Scan for the cell matching the given text and deliver its (x, y) coordinate at center. 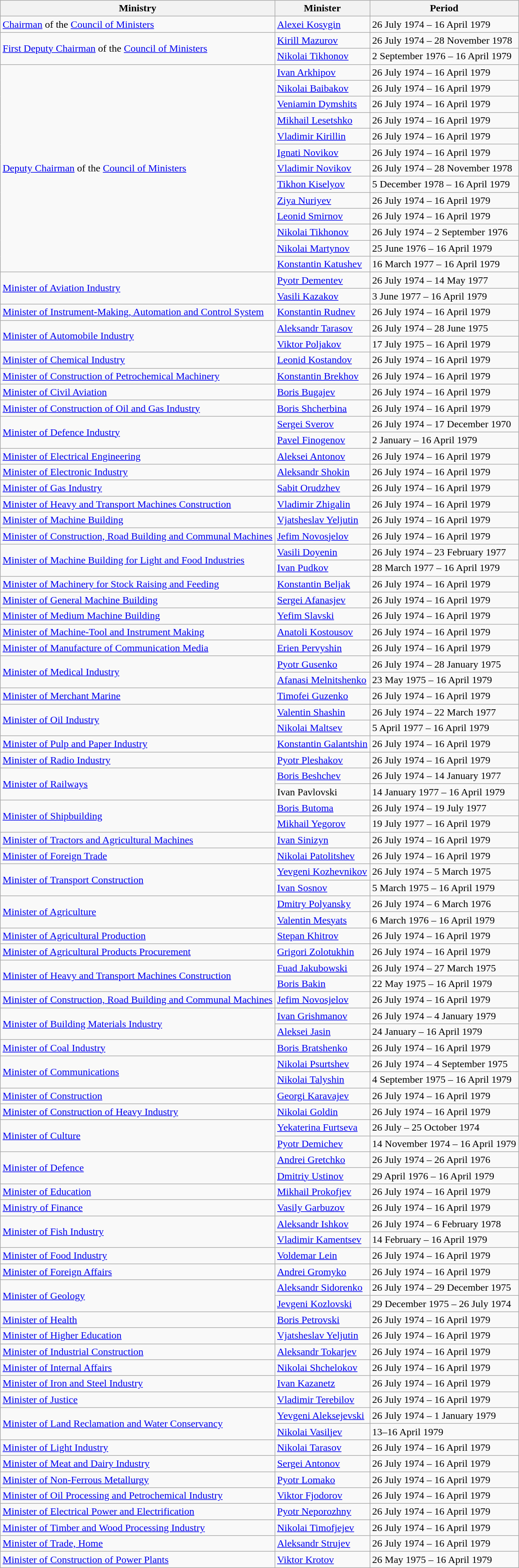
Minister of Agriculture (138, 912)
13–16 April 1979 (444, 1431)
Ignati Novikov (322, 152)
Konstantin Rudnev (322, 312)
Minister of Building Materials Industry (138, 1024)
Pyotr Gusenko (322, 664)
26 July 1974 – 1 January 1979 (444, 1415)
Minister of Culture (138, 1136)
Vladimir Zhigalin (322, 504)
29 December 1975 – 26 July 1974 (444, 1304)
Boris Petrovski (322, 1320)
Minister of Higher Education (138, 1336)
Nikolai Martynov (322, 248)
Sergei Afanasjev (322, 600)
Minister of Medium Machine Building (138, 616)
First Deputy Chairman of the Council of Ministers (138, 48)
Nikolai Timofjejev (322, 1528)
Minister of Manufacture of Communication Media (138, 648)
Ivan Sosnov (322, 888)
Valentin Shashin (322, 712)
Pyotr Demichev (322, 1144)
Minister of Aviation Industry (138, 288)
Pyotr Dementev (322, 280)
Aleksei Jasin (322, 1032)
3 June 1977 – 16 April 1979 (444, 296)
Aleksei Antonov (322, 456)
Pyotr Pleshakov (322, 760)
Chairman of the Council of Ministers (138, 24)
Nikolai Patolitshev (322, 856)
Konstantin Brekhov (322, 376)
Pavel Finogenov (322, 440)
Minister of Automobile Industry (138, 336)
26 July 1974 – 6 February 1978 (444, 1224)
Vladimir Terebilov (322, 1400)
Mikhail Lesetshko (322, 120)
23 May 1975 – 16 April 1979 (444, 680)
Alexei Kosygin (322, 24)
Minister of Electrical Power and Electrification (138, 1512)
Minister of Defence (138, 1168)
26 May 1975 – 16 April 1979 (444, 1560)
17 July 1975 – 16 April 1979 (444, 344)
Deputy Chairman of the Council of Ministers (138, 168)
Pyotr Neporozhny (322, 1512)
Stepan Khitrov (322, 936)
Minister of Trade, Home (138, 1544)
5 December 1978 – 16 April 1979 (444, 184)
26 July 1974 – 14 May 1977 (444, 280)
26 July 1974 – 5 March 1975 (444, 872)
Tikhon Kiselyov (322, 184)
16 March 1977 – 16 April 1979 (444, 264)
Minister of Agricultural Products Procurement (138, 952)
Mikhail Yegorov (322, 824)
Aleksandr Ishkov (322, 1224)
Nikolai Maltsev (322, 728)
Aleksandr Tokarjev (322, 1352)
Konstantin Galantshin (322, 744)
Nikolai Goldin (322, 1112)
Minister of Construction of Power Plants (138, 1560)
Nikolai Tarasov (322, 1447)
Vasili Kazakov (322, 296)
Minister of Food Industry (138, 1256)
Vasili Doyenin (322, 552)
Minister of Land Reclamation and Water Conservancy (138, 1423)
Boris Butoma (322, 808)
Period (444, 8)
Boris Bratshenko (322, 1048)
Minister of Foreign Trade (138, 856)
Ivan Sinizyn (322, 840)
24 January – 16 April 1979 (444, 1032)
Minister of Medical Industry (138, 672)
Minister of Construction of Oil and Gas Industry (138, 408)
26 July 1974 – 26 April 1976 (444, 1160)
Pyotr Lomako (322, 1479)
Minister of Agricultural Production (138, 936)
Minister of Instrument-Making, Automation and Control System (138, 312)
Timofei Guzenko (322, 696)
Minister of Tractors and Agricultural Machines (138, 840)
Minister of Machine Building (138, 520)
Minister of Communications (138, 1072)
Ministry (138, 8)
26 July 1974 – 22 March 1977 (444, 712)
Ivan Grishmanov (322, 1016)
Afanasi Melnitshenko (322, 680)
Minister of Coal Industry (138, 1048)
Ivan Pudkov (322, 568)
26 July 1974 – 2 September 1976 (444, 232)
Minister of Light Industry (138, 1447)
2 January – 16 April 1979 (444, 440)
Aleksandr Tarasov (322, 328)
Minister of Justice (138, 1400)
Minister of Geology (138, 1296)
Kirill Mazurov (322, 40)
26 July 1974 – 14 January 1977 (444, 776)
Minister of Machine-Tool and Instrument Making (138, 632)
Voldemar Lein (322, 1256)
Fuad Jakubowski (322, 968)
Grigori Zolotukhin (322, 952)
14 January 1977 – 16 April 1979 (444, 792)
Andrei Gromyko (322, 1272)
29 April 1976 – 16 April 1979 (444, 1176)
19 July 1977 – 16 April 1979 (444, 824)
Ivan Kazanetz (322, 1384)
Minister of Chemical Industry (138, 360)
Minister of Radio Industry (138, 760)
Valentin Mesyats (322, 920)
25 June 1976 – 16 April 1979 (444, 248)
Minister of Iron and Steel Industry (138, 1384)
Leonid Smirnov (322, 216)
Viktor Poljakov (322, 344)
Mikhail Prokofjev (322, 1192)
Yekaterina Furtseva (322, 1128)
Anatoli Kostousov (322, 632)
Minister of Pulp and Paper Industry (138, 744)
4 September 1975 – 16 April 1979 (444, 1080)
Ivan Pavlovski (322, 792)
Nikolai Talyshin (322, 1080)
Sergei Antonov (322, 1463)
Aleksandr Sidorenko (322, 1288)
Erien Pervyshin (322, 648)
Boris Beshchev (322, 776)
Dmitry Polyansky (322, 904)
Nikolai Psurtshev (322, 1064)
14 February – 16 April 1979 (444, 1240)
Yevgeni Kozhevnikov (322, 872)
Minister of Foreign Affairs (138, 1272)
Minister of Education (138, 1192)
Vladimir Kamentsev (322, 1240)
22 May 1975 – 16 April 1979 (444, 984)
Minister of Oil Processing and Petrochemical Industry (138, 1496)
Minister of Construction of Heavy Industry (138, 1112)
Vladimir Novikov (322, 168)
26 July 1974 – 27 March 1975 (444, 968)
Boris Bugajev (322, 392)
Aleksandr Shokin (322, 472)
Nikolai Baibakov (322, 88)
26 July 1974 – 4 September 1975 (444, 1064)
Minister (322, 8)
Minister of Health (138, 1320)
Jevgeni Kozlovski (322, 1304)
Nikolai Vasiljev (322, 1431)
Sabit Orudzhev (322, 488)
Minister of General Machine Building (138, 600)
Minister of Construction (138, 1096)
Minister of Machine Building for Light and Food Industries (138, 560)
Yevgeni Aleksejevski (322, 1415)
Ivan Arkhipov (322, 72)
26 July 1974 – 6 March 1976 (444, 904)
26 July 1974 – 17 December 1970 (444, 424)
Viktor Fjodorov (322, 1496)
Minister of Shipbuilding (138, 816)
Ministry of Finance (138, 1208)
Leonid Kostandov (322, 360)
Veniamin Dymshits (322, 104)
26 July 1974 – 4 January 1979 (444, 1016)
Konstantin Katushev (322, 264)
Minister of Industrial Construction (138, 1352)
Vasily Garbuzov (322, 1208)
6 March 1976 – 16 April 1979 (444, 920)
Aleksandr Strujev (322, 1544)
Minister of Electrical Engineering (138, 456)
5 March 1975 – 16 April 1979 (444, 888)
Yefim Slavski (322, 616)
Minister of Gas Industry (138, 488)
Minister of Merchant Marine (138, 696)
Minister of Electronic Industry (138, 472)
Boris Shcherbina (322, 408)
Sergei Sverov (322, 424)
Minister of Fish Industry (138, 1232)
Minister of Construction of Petrochemical Machinery (138, 376)
26 July 1974 – 28 January 1975 (444, 664)
Nikolai Shchelokov (322, 1368)
26 July 1974 – 19 July 1977 (444, 808)
2 September 1976 – 16 April 1979 (444, 56)
5 April 1977 – 16 April 1979 (444, 728)
14 November 1974 – 16 April 1979 (444, 1144)
Vladimir Kirillin (322, 136)
Viktor Krotov (322, 1560)
Minister of Non-Ferrous Metallurgy (138, 1479)
Andrei Gretchko (322, 1160)
Minister of Defence Industry (138, 432)
Minister of Civil Aviation (138, 392)
Minister of Oil Industry (138, 720)
28 March 1977 – 16 April 1979 (444, 568)
Minister of Internal Affairs (138, 1368)
26 July – 25 October 1974 (444, 1128)
Georgi Karavajev (322, 1096)
Konstantin Beljak (322, 584)
Minister of Railways (138, 784)
Minister of Transport Construction (138, 880)
26 July 1974 – 29 December 1975 (444, 1288)
Boris Bakin (322, 984)
Ziya Nuriyev (322, 200)
Minister of Machinery for Stock Raising and Feeding (138, 584)
Minister of Meat and Dairy Industry (138, 1463)
Minister of Timber and Wood Processing Industry (138, 1528)
26 July 1974 – 23 February 1977 (444, 552)
26 July 1974 – 28 June 1975 (444, 328)
Dmitriy Ustinov (322, 1176)
